Extract the [X, Y] coordinate from the center of the cell holding the provided text.  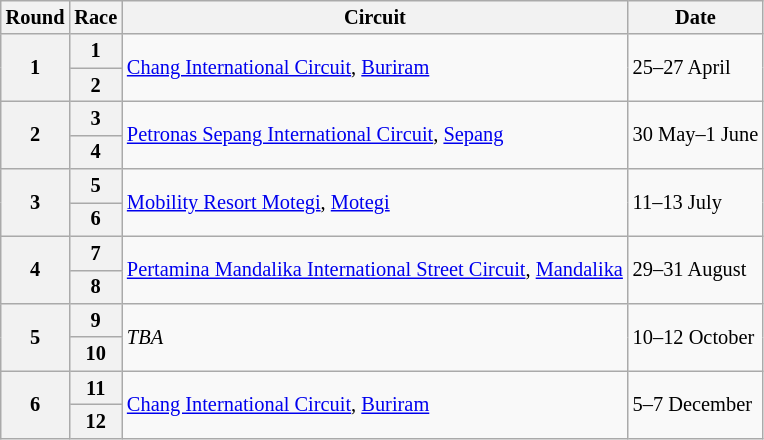
11–13 July [696, 202]
Circuit [375, 17]
11 [96, 388]
10–12 October [696, 336]
30 May–1 June [696, 134]
Race [96, 17]
5–7 December [696, 404]
Petronas Sepang International Circuit, Sepang [375, 134]
10 [96, 354]
Pertamina Mandalika International Street Circuit, Mandalika [375, 270]
Round [36, 17]
8 [96, 287]
29–31 August [696, 270]
7 [96, 253]
Date [696, 17]
12 [96, 421]
9 [96, 320]
Mobility Resort Motegi, Motegi [375, 202]
TBA [375, 336]
25–27 April [696, 68]
